Scan for the cell matching the given text and deliver its (X, Y) coordinate at center. 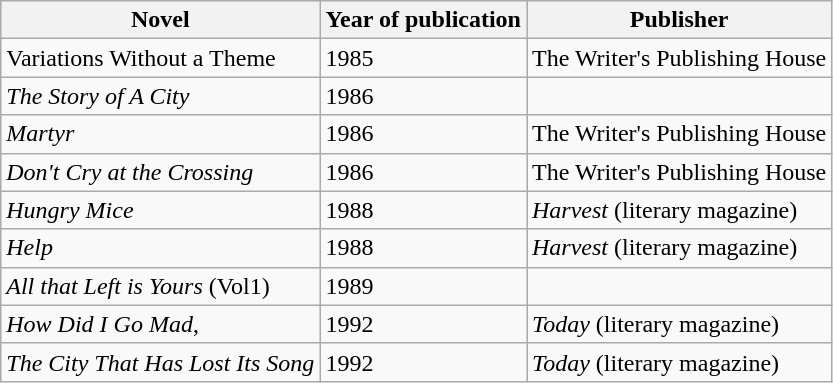
1989 (424, 286)
Don't Cry at the Crossing (160, 172)
The City That Has Lost Its Song (160, 362)
Publisher (678, 20)
Variations Without a Theme (160, 58)
All that Left is Yours (Vol1) (160, 286)
1985 (424, 58)
How Did I Go Mad, (160, 324)
Hungry Mice (160, 210)
The Story of A City (160, 96)
Martyr (160, 134)
Year of publication (424, 20)
Help (160, 248)
Novel (160, 20)
